Provide the (X, Y) coordinate of the cell's center where the given text is located.  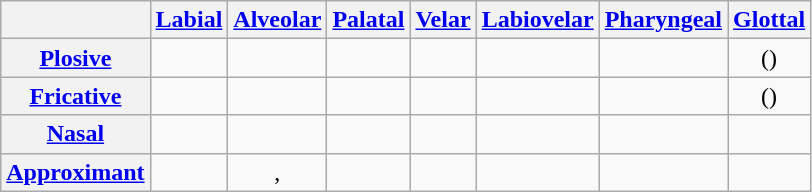
Alveolar (278, 20)
Labiovelar (538, 20)
Fricative (76, 96)
Labial (189, 20)
Approximant (76, 172)
Glottal (770, 20)
Velar (443, 20)
Plosive (76, 58)
Pharyngeal (663, 20)
, (278, 172)
Palatal (368, 20)
Nasal (76, 134)
